Return the (X, Y) coordinate for the center point of the cell that contains the specified text.  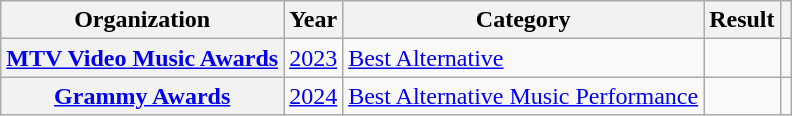
Grammy Awards (142, 96)
Best Alternative Music Performance (524, 96)
2023 (314, 58)
Organization (142, 20)
Best Alternative (524, 58)
MTV Video Music Awards (142, 58)
2024 (314, 96)
Category (524, 20)
Year (314, 20)
Result (742, 20)
